Provide the (x, y) coordinate of the cell's center where the given text is located.  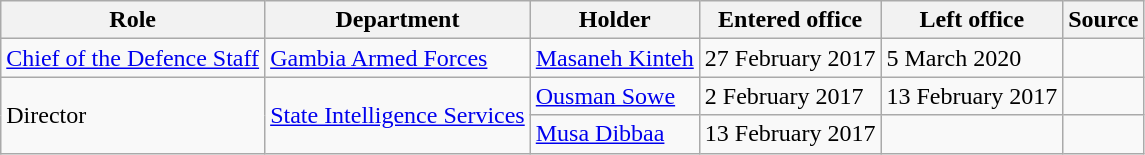
Gambia Armed Forces (398, 58)
Entered office (790, 20)
Ousman Sowe (614, 96)
Holder (614, 20)
2 February 2017 (790, 96)
Director (133, 115)
27 February 2017 (790, 58)
Department (398, 20)
Masaneh Kinteh (614, 58)
State Intelligence Services (398, 115)
Left office (972, 20)
Source (1104, 20)
Chief of the Defence Staff (133, 58)
Musa Dibbaa (614, 134)
5 March 2020 (972, 58)
Role (133, 20)
